For the text-containing cell, return its midpoint in [X, Y] coordinate format. 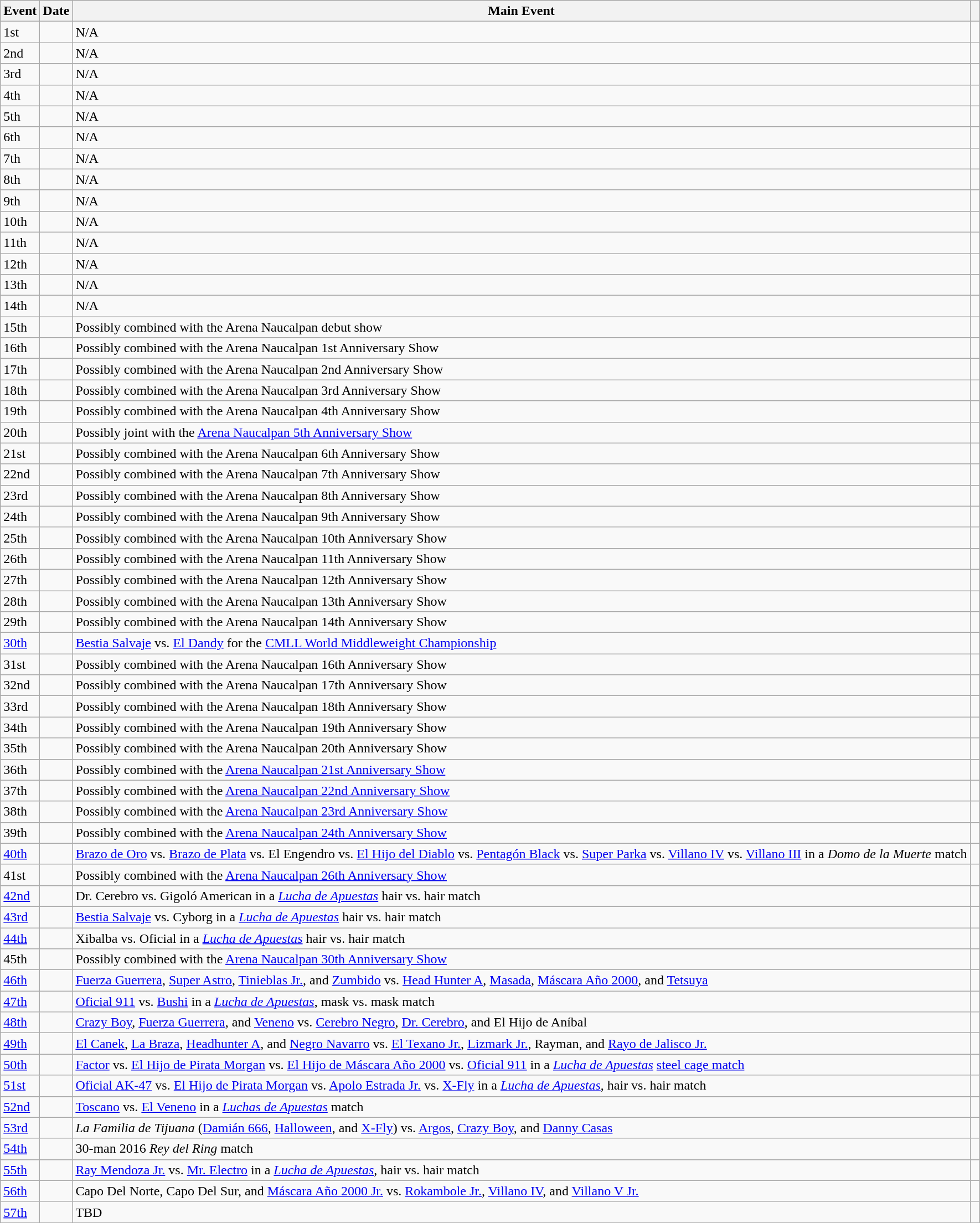
47th [20, 1002]
22nd [20, 474]
Possibly combined with the Arena Naucalpan 20th Anniversary Show [522, 749]
36th [20, 770]
4th [20, 95]
56th [20, 1191]
13th [20, 285]
32nd [20, 685]
Possibly combined with the Arena Naucalpan 23rd Anniversary Show [522, 812]
43rd [20, 917]
44th [20, 938]
Possibly combined with the Arena Naucalpan 8th Anniversary Show [522, 496]
2nd [20, 53]
30-man 2016 Rey del Ring match [522, 1149]
Possibly combined with the Arena Naucalpan debut show [522, 327]
15th [20, 327]
Oficial 911 vs. Bushi in a Lucha de Apuestas, mask vs. mask match [522, 1002]
Possibly combined with the Arena Naucalpan 30th Anniversary Show [522, 959]
57th [20, 1212]
Dr. Cerebro vs. Gigoló American in a Lucha de Apuestas hair vs. hair match [522, 896]
18th [20, 390]
Fuerza Guerrera, Super Astro, Tinieblas Jr., and Zumbido vs. Head Hunter A, Masada, Máscara Año 2000, and Tetsuya [522, 981]
Possibly combined with the Arena Naucalpan 11th Anniversary Show [522, 559]
Possibly combined with the Arena Naucalpan 12th Anniversary Show [522, 580]
TBD [522, 1212]
30th [20, 643]
21st [20, 453]
24th [20, 517]
Oficial AK-47 vs. El Hijo de Pirata Morgan vs. Apolo Estrada Jr. vs. X-Fly in a Lucha de Apuestas, hair vs. hair match [522, 1086]
45th [20, 959]
29th [20, 622]
Possibly combined with the Arena Naucalpan 18th Anniversary Show [522, 706]
20th [20, 432]
39th [20, 833]
Possibly combined with the Arena Naucalpan 22nd Anniversary Show [522, 791]
25th [20, 538]
49th [20, 1044]
Event [20, 11]
34th [20, 727]
Capo Del Norte, Capo Del Sur, and Máscara Año 2000 Jr. vs. Rokambole Jr., Villano IV, and Villano V Jr. [522, 1191]
7th [20, 158]
Bestia Salvaje vs. Cyborg in a Lucha de Apuestas hair vs. hair match [522, 917]
42nd [20, 896]
51st [20, 1086]
Possibly combined with the Arena Naucalpan 21st Anniversary Show [522, 770]
14th [20, 306]
50th [20, 1065]
La Familia de Tijuana (Damián 666, Halloween, and X-Fly) vs. Argos, Crazy Boy, and Danny Casas [522, 1128]
Bestia Salvaje vs. El Dandy for the CMLL World Middleweight Championship [522, 643]
Possibly combined with the Arena Naucalpan 2nd Anniversary Show [522, 369]
33rd [20, 706]
Possibly combined with the Arena Naucalpan 13th Anniversary Show [522, 601]
53rd [20, 1128]
Xibalba vs. Oficial in a Lucha de Apuestas hair vs. hair match [522, 938]
Factor vs. El Hijo de Pirata Morgan vs. El Hijo de Máscara Año 2000 vs. Oficial 911 in a Lucha de Apuestas steel cage match [522, 1065]
37th [20, 791]
54th [20, 1149]
Possibly combined with the Arena Naucalpan 10th Anniversary Show [522, 538]
Main Event [522, 11]
9th [20, 200]
27th [20, 580]
Possibly combined with the Arena Naucalpan 4th Anniversary Show [522, 411]
Toscano vs. El Veneno in a Luchas de Apuestas match [522, 1107]
17th [20, 369]
40th [20, 854]
31st [20, 664]
El Canek, La Braza, Headhunter A, and Negro Navarro vs. El Texano Jr., Lizmark Jr., Rayman, and Rayo de Jalisco Jr. [522, 1044]
3rd [20, 74]
55th [20, 1170]
Possibly combined with the Arena Naucalpan 24th Anniversary Show [522, 833]
Ray Mendoza Jr. vs. Mr. Electro in a Lucha de Apuestas, hair vs. hair match [522, 1170]
Possibly combined with the Arena Naucalpan 9th Anniversary Show [522, 517]
Possibly combined with the Arena Naucalpan 6th Anniversary Show [522, 453]
52nd [20, 1107]
35th [20, 749]
38th [20, 812]
Crazy Boy, Fuerza Guerrera, and Veneno vs. Cerebro Negro, Dr. Cerebro, and El Hijo de Aníbal [522, 1023]
Possibly combined with the Arena Naucalpan 16th Anniversary Show [522, 664]
26th [20, 559]
1st [20, 32]
Possibly combined with the Arena Naucalpan 14th Anniversary Show [522, 622]
5th [20, 116]
23rd [20, 496]
10th [20, 221]
Possibly combined with the Arena Naucalpan 26th Anniversary Show [522, 875]
46th [20, 981]
11th [20, 242]
Possibly combined with the Arena Naucalpan 17th Anniversary Show [522, 685]
48th [20, 1023]
Possibly combined with the Arena Naucalpan 19th Anniversary Show [522, 727]
Possibly combined with the Arena Naucalpan 3rd Anniversary Show [522, 390]
16th [20, 348]
41st [20, 875]
28th [20, 601]
6th [20, 137]
Possibly joint with the Arena Naucalpan 5th Anniversary Show [522, 432]
Possibly combined with the Arena Naucalpan 7th Anniversary Show [522, 474]
19th [20, 411]
Date [56, 11]
8th [20, 179]
12th [20, 264]
Possibly combined with the Arena Naucalpan 1st Anniversary Show [522, 348]
